Capture the cell that displays the provided text and extract its (X, Y) central coordinate. 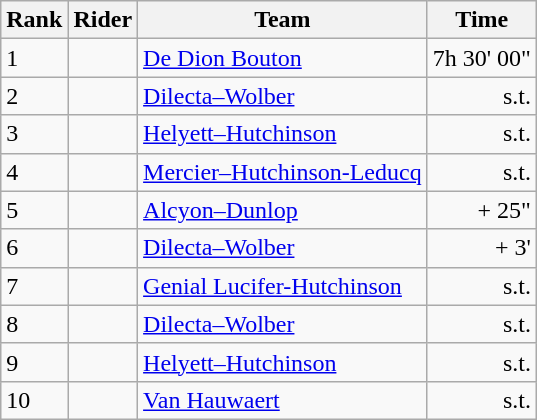
Mercier–Hutchinson-Leducq (283, 172)
Time (482, 20)
2 (34, 96)
Van Hauwaert (283, 400)
De Dion Bouton (283, 58)
5 (34, 210)
8 (34, 324)
Team (283, 20)
Genial Lucifer-Hutchinson (283, 286)
1 (34, 58)
9 (34, 362)
+ 3' (482, 248)
Rank (34, 20)
10 (34, 400)
4 (34, 172)
3 (34, 134)
Rider (103, 20)
7h 30' 00" (482, 58)
Alcyon–Dunlop (283, 210)
6 (34, 248)
+ 25" (482, 210)
7 (34, 286)
